Capture the cell that displays the provided text and extract its (x, y) central coordinate. 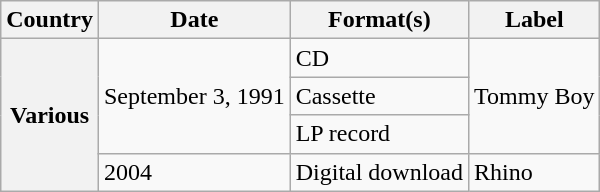
Digital download (379, 172)
CD (379, 58)
2004 (194, 172)
Country (50, 20)
LP record (379, 134)
Label (534, 20)
Cassette (379, 96)
Tommy Boy (534, 96)
Format(s) (379, 20)
September 3, 1991 (194, 96)
Date (194, 20)
Various (50, 115)
Rhino (534, 172)
